Determine the [x, y] coordinate at the center of the cell enclosing the given text.  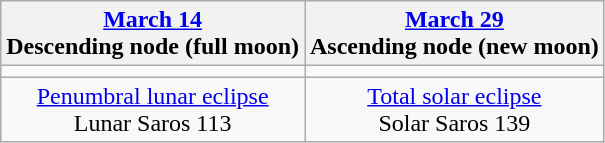
Penumbral lunar eclipseLunar Saros 113 [153, 110]
Total solar eclipseSolar Saros 139 [454, 110]
March 29Ascending node (new moon) [454, 34]
March 14Descending node (full moon) [153, 34]
